Search for the cell housing the specified text and yield its (x, y) center coordinate. 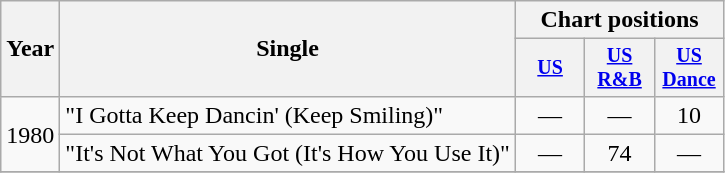
Single (288, 49)
"I Gotta Keep Dancin' (Keep Smiling)" (288, 115)
USDance (688, 68)
Year (30, 49)
"It's Not What You Got (It's How You Use It)" (288, 153)
US (550, 68)
USR&B (620, 68)
Chart positions (619, 20)
10 (688, 115)
74 (620, 153)
1980 (30, 134)
